Output the [X, Y] coordinate of the center of the cell containing the given text.  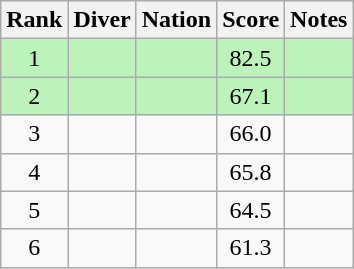
65.8 [251, 172]
82.5 [251, 58]
Nation [176, 20]
Score [251, 20]
66.0 [251, 134]
3 [34, 134]
6 [34, 248]
5 [34, 210]
Rank [34, 20]
2 [34, 96]
Notes [319, 20]
4 [34, 172]
1 [34, 58]
64.5 [251, 210]
61.3 [251, 248]
67.1 [251, 96]
Diver [102, 20]
